Return [x, y] of the center of cell containing provided text 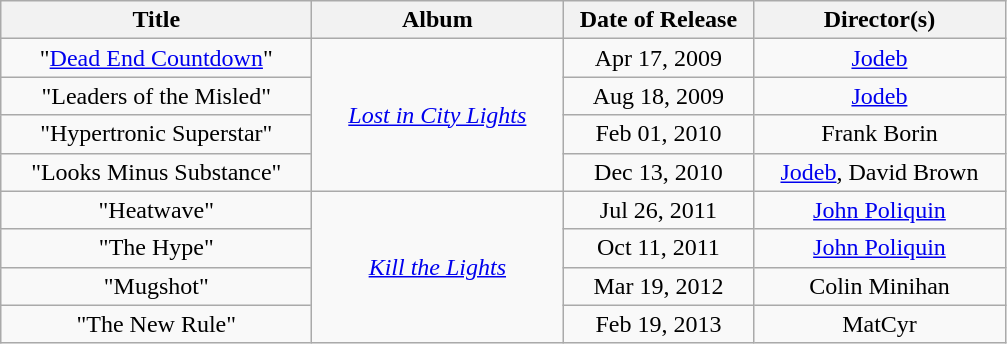
"The Hype" [156, 248]
Kill the Lights [438, 267]
Feb 01, 2010 [658, 134]
Album [438, 20]
"Mugshot" [156, 286]
Director(s) [880, 20]
Apr 17, 2009 [658, 58]
Oct 11, 2011 [658, 248]
Colin Minihan [880, 286]
Frank Borin [880, 134]
Title [156, 20]
Dec 13, 2010 [658, 172]
Date of Release [658, 20]
MatCyr [880, 324]
Aug 18, 2009 [658, 96]
Feb 19, 2013 [658, 324]
Jul 26, 2011 [658, 210]
Jodeb, David Brown [880, 172]
"Heatwave" [156, 210]
"Hypertronic Superstar" [156, 134]
"The New Rule" [156, 324]
"Looks Minus Substance" [156, 172]
"Leaders of the Misled" [156, 96]
Mar 19, 2012 [658, 286]
"Dead End Countdown" [156, 58]
Lost in City Lights [438, 115]
